Return the [x, y] coordinate for the center point of the cell that contains the specified text.  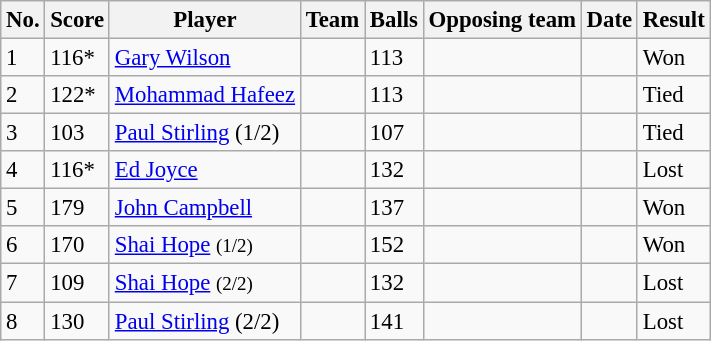
Shai Hope (1/2) [204, 245]
109 [78, 283]
No. [23, 20]
170 [78, 245]
John Campbell [204, 208]
130 [78, 321]
1 [23, 58]
Player [204, 20]
Opposing team [502, 20]
137 [394, 208]
3 [23, 133]
Score [78, 20]
Date [609, 20]
Ed Joyce [204, 170]
Paul Stirling (2/2) [204, 321]
103 [78, 133]
Shai Hope (2/2) [204, 283]
Result [674, 20]
8 [23, 321]
Paul Stirling (1/2) [204, 133]
141 [394, 321]
6 [23, 245]
2 [23, 95]
7 [23, 283]
5 [23, 208]
107 [394, 133]
152 [394, 245]
Mohammad Hafeez [204, 95]
Gary Wilson [204, 58]
Team [332, 20]
179 [78, 208]
4 [23, 170]
122* [78, 95]
Balls [394, 20]
